Output the (x, y) coordinate of the center of the cell containing the given text.  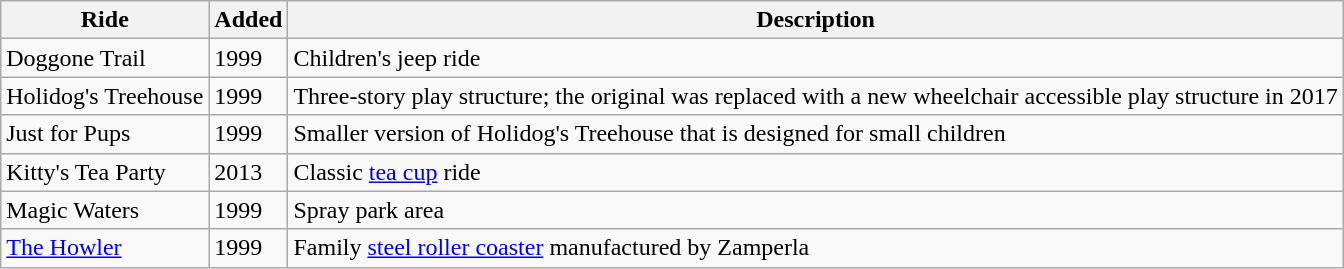
Children's jeep ride (816, 58)
Classic tea cup ride (816, 172)
Spray park area (816, 210)
Magic Waters (105, 210)
Holidog's Treehouse (105, 96)
Three-story play structure; the original was replaced with a new wheelchair accessible play structure in 2017 (816, 96)
Family steel roller coaster manufactured by Zamperla (816, 248)
2013 (248, 172)
Added (248, 20)
The Howler (105, 248)
Doggone Trail (105, 58)
Kitty's Tea Party (105, 172)
Description (816, 20)
Ride (105, 20)
Just for Pups (105, 134)
Smaller version of Holidog's Treehouse that is designed for small children (816, 134)
